Capture the cell that displays the provided text and extract its (X, Y) central coordinate. 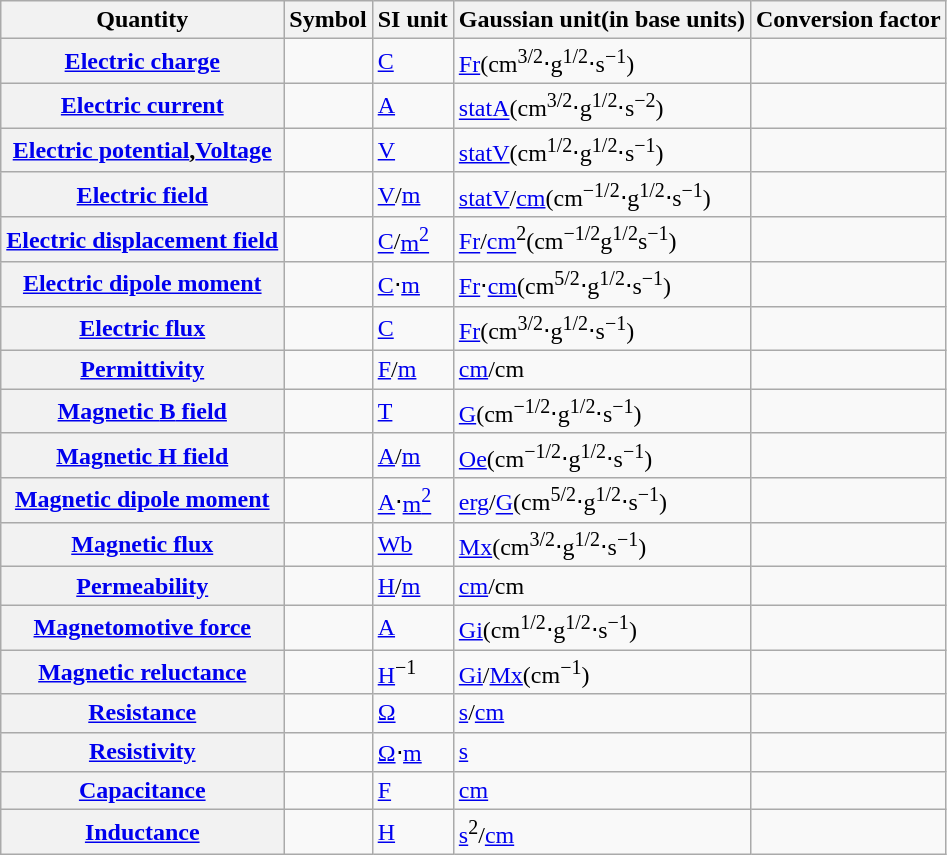
T (412, 412)
V (412, 150)
Symbol (328, 20)
Magnetomotive force (142, 628)
Ω⋅m (412, 752)
Electric field (142, 194)
SI unit (412, 20)
V/m (412, 194)
Electric displacement field (142, 240)
Magnetic flux (142, 544)
Electric flux (142, 328)
Permittivity (142, 370)
Oe(cm−1/2⋅g1/2⋅s−1) (602, 456)
H−1 (412, 672)
Fr⋅cm(cm5/2⋅g1/2⋅s−1) (602, 284)
Quantity (142, 20)
Electric dipole moment (142, 284)
Gaussian unit(in base units) (602, 20)
Electric potential,Voltage (142, 150)
Gi(cm1/2⋅g1/2⋅s−1) (602, 628)
erg/G(cm5/2⋅g1/2⋅s−1) (602, 500)
Magnetic reluctance (142, 672)
Permeability (142, 586)
Electric charge (142, 62)
Wb (412, 544)
statA(cm3/2⋅g1/2⋅s−2) (602, 106)
G(cm−1/2⋅g1/2⋅s−1) (602, 412)
Resistance (142, 713)
Electric current (142, 106)
Magnetic H field (142, 456)
cm (602, 791)
F/m (412, 370)
statV(cm1/2⋅g1/2⋅s−1) (602, 150)
Ω (412, 713)
C/m2 (412, 240)
s/cm (602, 713)
Fr/cm2(cm−1/2g1/2s−1) (602, 240)
Gi/Mx(cm−1) (602, 672)
s (602, 752)
Mx(cm3/2⋅g1/2⋅s−1) (602, 544)
Conversion factor (848, 20)
statV/cm(cm−1/2⋅g1/2⋅s−1) (602, 194)
H/m (412, 586)
F (412, 791)
Capacitance (142, 791)
H (412, 832)
Magnetic B field (142, 412)
Magnetic dipole moment (142, 500)
s2/cm (602, 832)
C⋅m (412, 284)
Resistivity (142, 752)
Inductance (142, 832)
A/m (412, 456)
A⋅m2 (412, 500)
